Return (X, Y) of the center of cell containing provided text 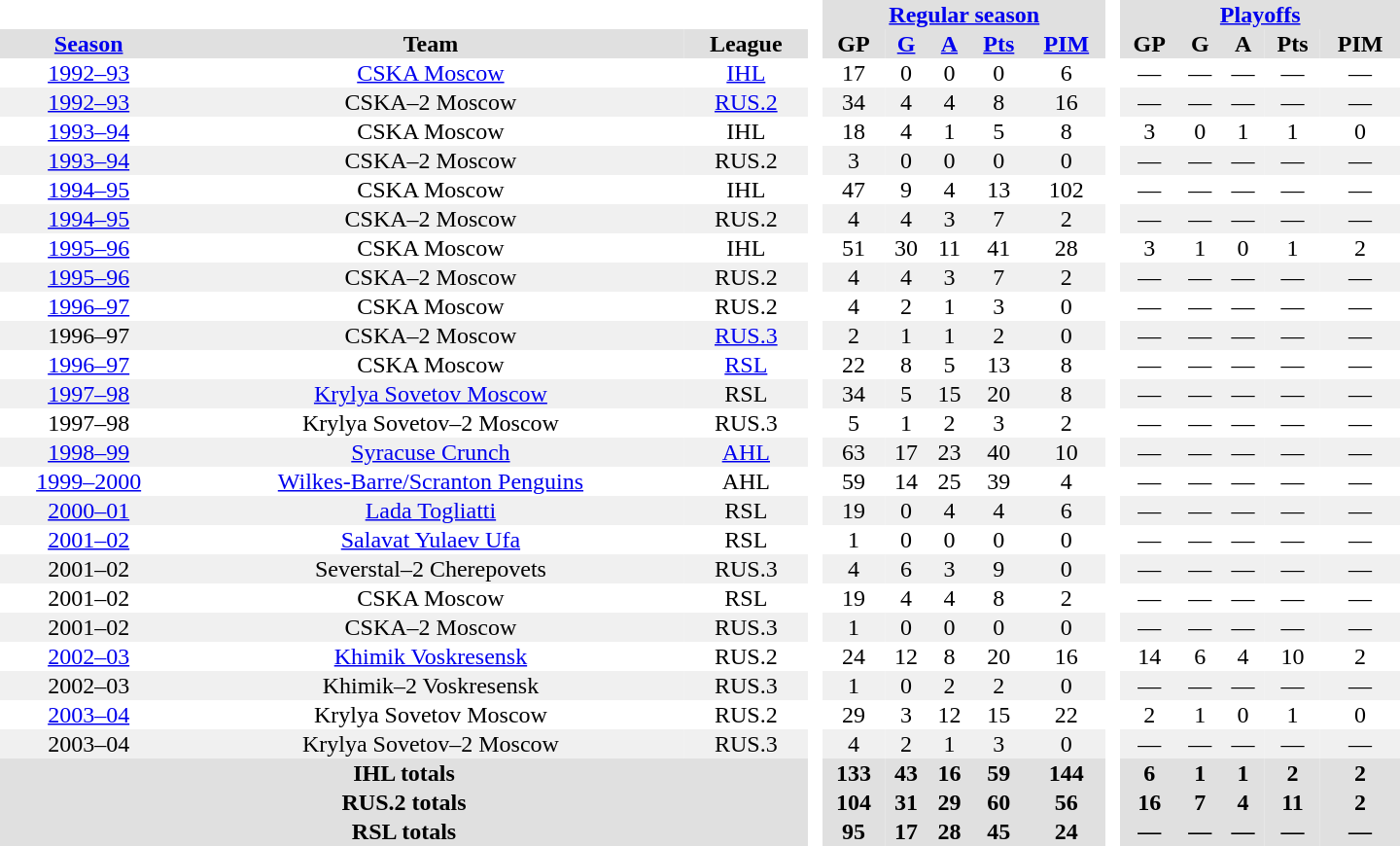
League (747, 44)
25 (949, 481)
144 (1067, 773)
Playoffs (1260, 15)
45 (999, 831)
1998–99 (88, 452)
31 (906, 802)
2000–01 (88, 511)
102 (1067, 190)
41 (999, 248)
60 (999, 802)
104 (854, 802)
47 (854, 190)
IHL totals (404, 773)
95 (854, 831)
18 (854, 131)
Regular season (964, 15)
Season (88, 44)
56 (1067, 802)
133 (854, 773)
1999–2000 (88, 481)
Lada Togliatti (430, 511)
Severstal–2 Cherepovets (430, 569)
39 (999, 481)
Wilkes-Barre/Scranton Penguins (430, 481)
63 (854, 452)
Team (430, 44)
51 (854, 248)
43 (906, 773)
30 (906, 248)
40 (999, 452)
RUS.2 totals (404, 802)
Syracuse Crunch (430, 452)
23 (949, 452)
RSL totals (404, 831)
Salavat Yulaev Ufa (430, 540)
Khimik Voskresensk (430, 656)
Khimik–2 Voskresensk (430, 686)
